Determine the [X, Y] coordinate at the center of the cell enclosing the given text.  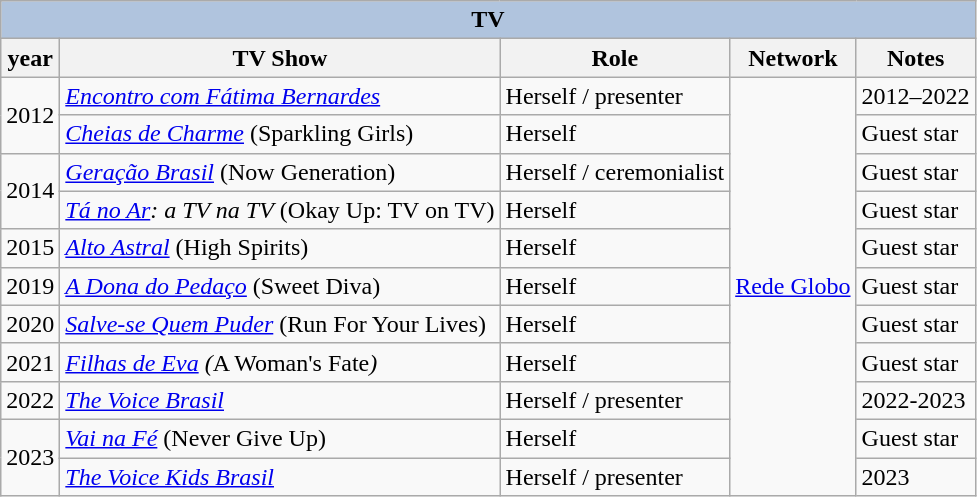
TV Show [280, 58]
2012–2022 [916, 96]
Cheias de Charme (Sparkling Girls) [280, 134]
A Dona do Pedaço (Sweet Diva) [280, 286]
Network [793, 58]
2014 [30, 191]
Encontro com Fátima Bernardes [280, 96]
Alto Astral (High Spirits) [280, 248]
2012 [30, 115]
Role [615, 58]
Tá no Ar: a TV na TV (Okay Up: TV on TV) [280, 210]
2021 [30, 362]
Geração Brasil (Now Generation) [280, 172]
2020 [30, 324]
Rede Globo [793, 286]
TV [488, 20]
2022 [30, 400]
year [30, 58]
Vai na Fé (Never Give Up) [280, 438]
Herself / ceremonialist [615, 172]
Salve-se Quem Puder (Run For Your Lives) [280, 324]
Notes [916, 58]
The Voice Kids Brasil [280, 477]
Filhas de Eva (A Woman's Fate) [280, 362]
The Voice Brasil [280, 400]
2019 [30, 286]
2015 [30, 248]
2022-2023 [916, 400]
